Search for the cell housing the specified text and yield its (X, Y) center coordinate. 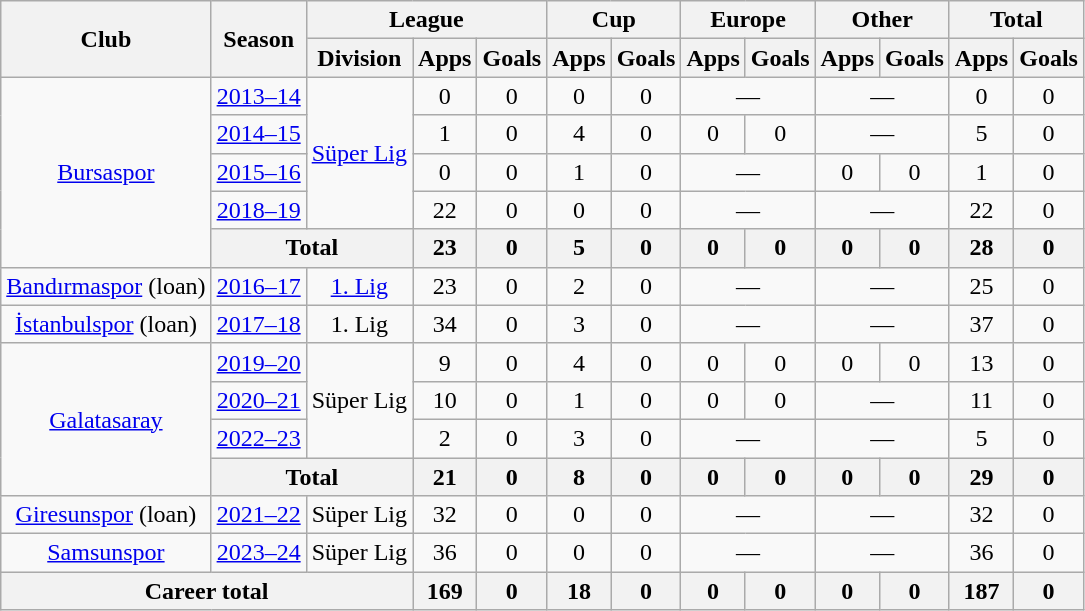
2013–14 (258, 96)
10 (445, 400)
Europe (748, 20)
2023–24 (258, 553)
28 (981, 248)
2016–17 (258, 286)
25 (981, 286)
29 (981, 477)
9 (445, 362)
Other (882, 20)
Bandırmaspor (loan) (106, 286)
2019–20 (258, 362)
Samsunspor (106, 553)
Bursaspor (106, 172)
169 (445, 591)
187 (981, 591)
11 (981, 400)
2020–21 (258, 400)
37 (981, 324)
League (426, 20)
Club (106, 39)
Galatasaray (106, 419)
18 (579, 591)
2015–16 (258, 172)
21 (445, 477)
2014–15 (258, 134)
8 (579, 477)
Division (359, 58)
2022–23 (258, 438)
2021–22 (258, 515)
İstanbulspor (loan) (106, 324)
2017–18 (258, 324)
13 (981, 362)
34 (445, 324)
2018–19 (258, 210)
Season (258, 39)
Cup (614, 20)
Career total (207, 591)
Giresunspor (loan) (106, 515)
